Find where the given text appears and provide that cell's center as (x, y) coordinate. 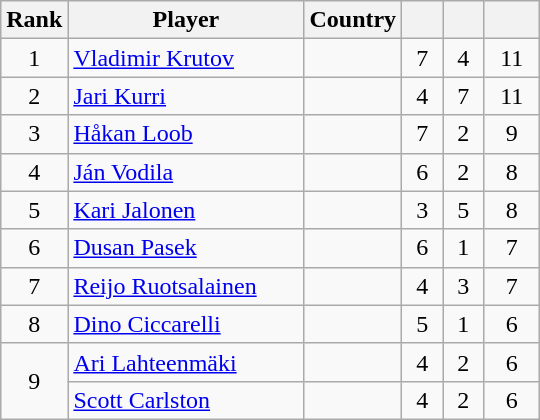
Kari Jalonen (186, 210)
Jari Kurri (186, 96)
Dusan Pasek (186, 248)
Country (353, 20)
Rank (34, 20)
Dino Ciccarelli (186, 324)
Player (186, 20)
Vladimir Krutov (186, 58)
Ján Vodila (186, 172)
Scott Carlston (186, 400)
Ari Lahteenmäki (186, 362)
Håkan Loob (186, 134)
Reijo Ruotsalainen (186, 286)
